Pinpoint the cell where the given text exists, returning its (X, Y) midpoint coordinate. 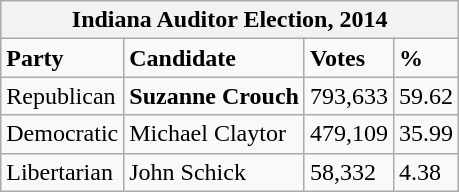
Indiana Auditor Election, 2014 (230, 20)
Republican (62, 96)
Party (62, 58)
793,633 (348, 96)
% (426, 58)
Libertarian (62, 172)
Democratic (62, 134)
John Schick (214, 172)
Michael Claytor (214, 134)
4.38 (426, 172)
35.99 (426, 134)
Votes (348, 58)
59.62 (426, 96)
Suzanne Crouch (214, 96)
Candidate (214, 58)
479,109 (348, 134)
58,332 (348, 172)
